Detect which cell encompasses the target text, then output its [x, y] center coordinate. 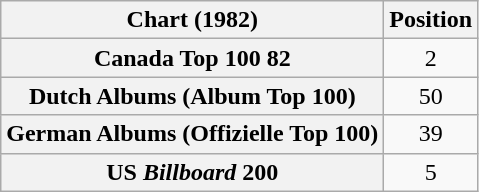
Canada Top 100 82 [192, 58]
39 [431, 134]
2 [431, 58]
Position [431, 20]
US Billboard 200 [192, 172]
Chart (1982) [192, 20]
50 [431, 96]
German Albums (Offizielle Top 100) [192, 134]
Dutch Albums (Album Top 100) [192, 96]
5 [431, 172]
